Return the [x, y] coordinate for the center point of the cell that contains the specified text.  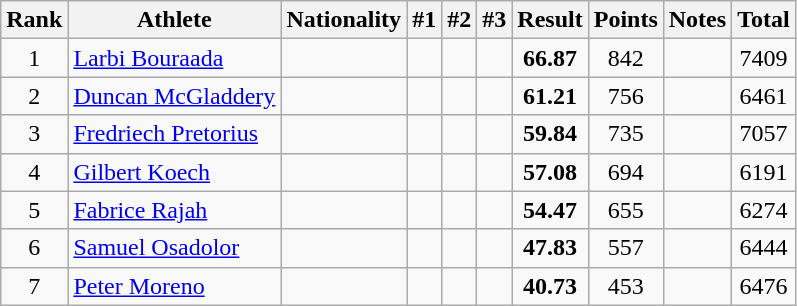
7409 [764, 58]
61.21 [550, 96]
Samuel Osadolor [174, 248]
Nationality [344, 20]
Athlete [174, 20]
Larbi Bouraada [174, 58]
6191 [764, 172]
735 [626, 134]
7057 [764, 134]
47.83 [550, 248]
557 [626, 248]
6461 [764, 96]
Points [626, 20]
4 [34, 172]
Fabrice Rajah [174, 210]
Duncan McGladdery [174, 96]
#2 [460, 20]
5 [34, 210]
6274 [764, 210]
54.47 [550, 210]
3 [34, 134]
66.87 [550, 58]
694 [626, 172]
57.08 [550, 172]
Total [764, 20]
6 [34, 248]
756 [626, 96]
Peter Moreno [174, 286]
59.84 [550, 134]
Rank [34, 20]
40.73 [550, 286]
Fredriech Pretorius [174, 134]
Gilbert Koech [174, 172]
#3 [494, 20]
655 [626, 210]
453 [626, 286]
6476 [764, 286]
#1 [424, 20]
6444 [764, 248]
842 [626, 58]
1 [34, 58]
Result [550, 20]
Notes [697, 20]
7 [34, 286]
2 [34, 96]
